From the cell containing the given text, extract its center point as [x, y] coordinate. 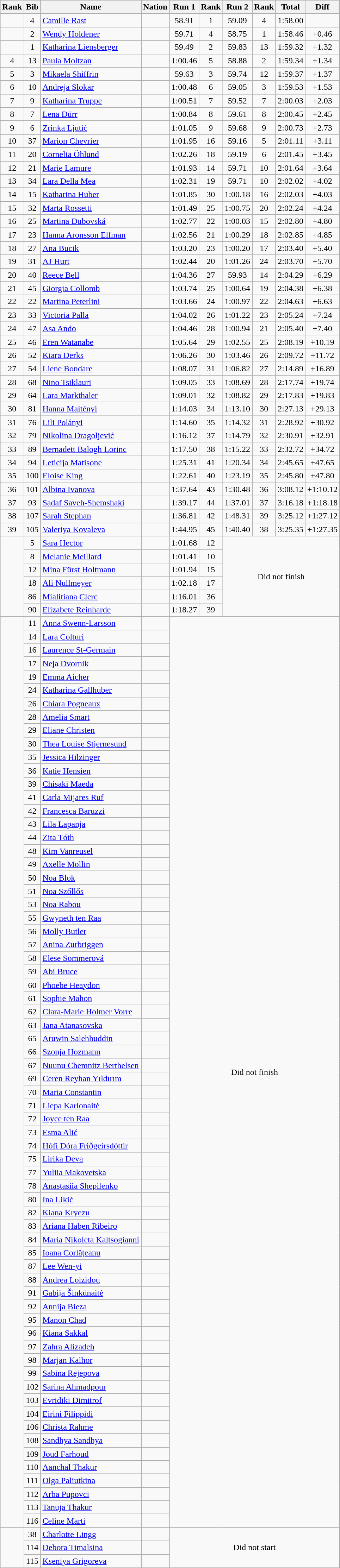
Chisaki Maeda [91, 784]
Zita Tóth [91, 838]
Hófi Dóra Friðgeirsdóttir [91, 1146]
Zrinka Ljutić [91, 127]
59.63 [184, 74]
1:00.84 [184, 114]
Noa Szőllős [91, 891]
1:02.77 [184, 221]
Albina Ivanova [91, 489]
Asa Ando [91, 328]
Anastasiia Shepilenko [91, 1186]
1:00.18 [237, 195]
1:01.85 [184, 195]
1:01.41 [184, 556]
+3.64 [322, 168]
Aanchal Thakur [91, 1467]
Marjan Kalhor [91, 1360]
59.49 [184, 47]
1:02.56 [184, 235]
Kseniya Grigoreva [91, 1561]
55 [32, 918]
Axelle Mollin [91, 864]
Ariana Haben Ribeiro [91, 1226]
59.52 [237, 101]
Christa Rahme [91, 1427]
+47.80 [322, 476]
Lara Markthaler [91, 396]
Noa Rabou [91, 905]
Zahra Alizadeh [91, 1347]
111 [32, 1481]
Katharina Huber [91, 195]
Kiana Kryezu [91, 1213]
2:30.91 [291, 436]
Hanna Majtényi [91, 409]
Clara-Marie Holmer Vorre [91, 1012]
Lara Della Mea [91, 181]
96 [32, 1333]
Sara Hector [91, 543]
62 [32, 1012]
Szonja Hozmann [91, 1052]
1:09.01 [184, 396]
Nino Tsiklauri [91, 382]
1:01.26 [237, 262]
102 [32, 1387]
1:08.69 [237, 382]
105 [32, 529]
75 [32, 1159]
Marta Rossetti [91, 208]
Nikolina Dragoljević [91, 436]
Lena Dürr [91, 114]
2:03.40 [291, 248]
Katie Hensien [91, 770]
2:08.19 [291, 342]
60 [32, 985]
53 [32, 905]
Kiana Sakkal [91, 1333]
+3.45 [322, 154]
1:16.12 [184, 436]
59.16 [237, 141]
Elizabete Reinharde [91, 610]
3:25.12 [291, 516]
+6.38 [322, 288]
+29.13 [322, 409]
Anna Swenn-Larsson [91, 623]
1:22.61 [184, 476]
+1:27.12 [322, 516]
73 [32, 1132]
3:08.12 [291, 489]
95 [32, 1320]
+1:10.12 [322, 489]
1:15.22 [237, 449]
Debora Timalsina [91, 1548]
114 [32, 1548]
1:02.55 [237, 342]
72 [32, 1119]
1:14.60 [184, 422]
2:05.40 [291, 328]
+34.72 [322, 449]
Gwyneth ten Raa [91, 918]
Anina Zurbriggen [91, 945]
56 [32, 931]
Esma Alić [91, 1132]
87 [32, 1266]
Name [91, 7]
Valeriya Kovaleva [91, 529]
1:18.27 [184, 610]
Wendy Holdener [91, 34]
2:01.64 [291, 168]
52 [32, 355]
Sophie Mahon [91, 998]
Bernadett Balogh Lorinc [91, 449]
1:17.50 [184, 449]
Mina Fürst Holtmann [91, 569]
1:59.37 [291, 74]
+6.63 [322, 302]
+32.91 [322, 436]
77 [32, 1172]
1:14.79 [237, 436]
Maria Constantin [91, 1092]
1:04.02 [184, 315]
Giorgia Collomb [91, 288]
2:01.11 [291, 141]
2:04.38 [291, 288]
Liepa Karlonaitė [91, 1106]
51 [32, 891]
Martina Peterlini [91, 302]
Camille Rast [91, 20]
63 [32, 1025]
Olga Paliutkina [91, 1481]
2:02.02 [291, 181]
1:01.95 [184, 141]
109 [32, 1454]
1:14.03 [184, 409]
2:02.24 [291, 208]
Victoria Palla [91, 315]
2:04.29 [291, 275]
Eren Watanabe [91, 342]
2:09.72 [291, 355]
93 [32, 503]
Melanie Meillard [91, 556]
Arba Pupovci [91, 1494]
+3.11 [322, 141]
Francesca Baruzzi [91, 811]
+4.02 [322, 181]
Jessica Hilzinger [91, 757]
Maria Nikoleta Kaltsogianni [91, 1239]
116 [32, 1521]
59.61 [237, 114]
Marie Lamure [91, 168]
Eliane Christen [91, 730]
1:13.10 [237, 409]
1:08.82 [237, 396]
Katharina Liensberger [91, 47]
Eloise King [91, 476]
101 [32, 489]
1:00.94 [237, 328]
1:37.64 [184, 489]
Katharina Gallhuber [91, 690]
82 [32, 1213]
1:04.46 [184, 328]
Sadaf Saveh-Shemshaki [91, 503]
Leticija Matisone [91, 462]
Lila Lapanja [91, 824]
58.91 [184, 20]
97 [32, 1347]
Chiara Pogneaux [91, 704]
Hanna Aronsson Elfman [91, 235]
AJ Hurt [91, 262]
2:02.85 [291, 235]
2:00.73 [291, 127]
Did not start [254, 1548]
98 [32, 1360]
115 [32, 1561]
1:04.36 [184, 275]
1:00.97 [237, 302]
1:01.68 [184, 543]
110 [32, 1467]
Mikaela Shiffrin [91, 74]
1:59.34 [291, 61]
99 [32, 1373]
+16.89 [322, 369]
Gabija Šinkūnaitė [91, 1293]
1:36.81 [184, 516]
+7.24 [322, 315]
76 [32, 422]
46 [32, 342]
+2.45 [322, 114]
1:06.82 [237, 369]
1:00.64 [237, 288]
64 [32, 396]
1:14.32 [237, 422]
Emma Aicher [91, 677]
2:03.70 [291, 262]
1:01.94 [184, 569]
1:00.48 [184, 87]
1:16.01 [184, 597]
59.19 [237, 154]
1:03.66 [184, 302]
1:06.26 [184, 355]
94 [32, 462]
59.83 [237, 47]
1:02.44 [184, 262]
+19.83 [322, 396]
3:25.35 [291, 529]
108 [32, 1440]
+1.53 [322, 87]
54 [32, 369]
50 [32, 878]
Neja Dvornik [91, 663]
1:48.31 [237, 516]
+1:27.35 [322, 529]
59 [32, 971]
2:00.45 [291, 114]
+2.03 [322, 101]
106 [32, 1427]
Elese Sommerová [91, 958]
70 [32, 1092]
+4.80 [322, 221]
1:58.46 [291, 34]
1:03.20 [184, 248]
1:40.40 [237, 529]
Abi Bruce [91, 971]
1:20.34 [237, 462]
Sarina Ahmadpour [91, 1387]
+30.92 [322, 422]
88 [32, 1280]
104 [32, 1413]
Eirini Filippidi [91, 1413]
Amelia Smart [91, 717]
Lara Colturi [91, 637]
Tanuja Thakur [91, 1507]
Ali Nullmeyer [91, 583]
2:14.89 [291, 369]
59.74 [237, 74]
1:03.74 [184, 288]
Carla Mijares Ruf [91, 797]
+1.37 [322, 74]
71 [32, 1106]
Laurence St-Germain [91, 650]
2:02.80 [291, 221]
+19.74 [322, 382]
2:45.65 [291, 462]
Lee Wen-yi [91, 1266]
Annija Bieza [91, 1306]
1:01.22 [237, 315]
91 [32, 1293]
2:05.24 [291, 315]
66 [32, 1052]
Yuliia Makovetska [91, 1172]
90 [32, 610]
2:00.03 [291, 101]
Joyce ten Raa [91, 1119]
Nation [155, 7]
1:59.32 [291, 47]
+4.03 [322, 195]
Sabina Rejepova [91, 1373]
59.05 [237, 87]
+4.24 [322, 208]
Ceren Reyhan Yıldırım [91, 1079]
Katharina Truppe [91, 101]
+11.72 [322, 355]
58.88 [237, 61]
+2.73 [322, 127]
59.09 [237, 20]
Kiara Derks [91, 355]
Noa Blok [91, 878]
+4.85 [322, 235]
1:30.48 [237, 489]
2:28.92 [291, 422]
Celine Marti [91, 1521]
1:05.64 [184, 342]
+47.65 [322, 462]
Evridiki Dimitrof [91, 1400]
+5.40 [322, 248]
1:39.17 [184, 503]
89 [32, 449]
Reece Bell [91, 275]
81 [32, 409]
113 [32, 1507]
1:59.53 [291, 87]
+1.32 [322, 47]
Andreja Slokar [91, 87]
Cornelia Öhlund [91, 154]
Run 1 [184, 7]
Jana Atanasovska [91, 1025]
Diff [322, 7]
69 [32, 1079]
2:45.80 [291, 476]
Bib [32, 7]
1:01.49 [184, 208]
+7.40 [322, 328]
2:32.72 [291, 449]
Lirika Deva [91, 1159]
Andrea Loizidou [91, 1280]
1:00.75 [237, 208]
79 [32, 436]
Total [291, 7]
Kim Vanreusel [91, 851]
2:02.03 [291, 195]
86 [32, 597]
Joud Farhoud [91, 1454]
2:01.45 [291, 154]
92 [32, 1306]
1:00.46 [184, 61]
Run 2 [237, 7]
1:01.05 [184, 127]
58 [32, 958]
+1.34 [322, 61]
1:08.07 [184, 369]
Charlotte Lingg [91, 1534]
68 [32, 382]
103 [32, 1400]
84 [32, 1239]
1:02.31 [184, 181]
65 [32, 1039]
2:17.74 [291, 382]
48 [32, 851]
Ina Likić [91, 1199]
1:00.03 [237, 221]
1:25.31 [184, 462]
Marion Chevrier [91, 141]
Liene Bondare [91, 369]
Lili Polányi [91, 422]
49 [32, 864]
57 [32, 945]
Phoebe Heaydon [91, 985]
1:23.19 [237, 476]
+5.70 [322, 262]
Mialitiana Clerc [91, 597]
+10.19 [322, 342]
+0.46 [322, 34]
Nuunu Chemnitz Berthelsen [91, 1065]
+1:18.18 [322, 503]
1:00.51 [184, 101]
74 [32, 1146]
Martina Dubovská [91, 221]
1:02.26 [184, 154]
78 [32, 1186]
1:02.18 [184, 583]
100 [32, 476]
2:27.13 [291, 409]
107 [32, 516]
67 [32, 1065]
Molly Butler [91, 931]
3:16.18 [291, 503]
Thea Louise Stjernesund [91, 744]
59.68 [237, 127]
83 [32, 1226]
1:00.20 [237, 248]
112 [32, 1494]
1:37.01 [237, 503]
1:03.46 [237, 355]
Ana Bucik [91, 248]
58.75 [237, 34]
1:58.00 [291, 20]
80 [32, 1199]
2:04.63 [291, 302]
+6.29 [322, 275]
Sarah Stephan [91, 516]
Manon Chad [91, 1320]
1:09.05 [184, 382]
2:17.83 [291, 396]
47 [32, 328]
Paula Moltzan [91, 61]
59.93 [237, 275]
Aruwin Salehhuddin [91, 1039]
1:01.93 [184, 168]
85 [32, 1253]
61 [32, 998]
1:44.95 [184, 529]
Ioana Corlățeanu [91, 1253]
Sandhya Sandhya [91, 1440]
1:00.29 [237, 235]
